From the cell containing the given text, extract its center point as [X, Y] coordinate. 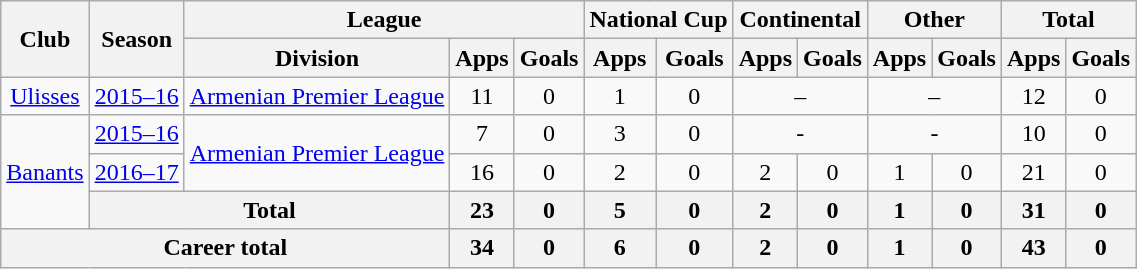
Season [136, 39]
Club [45, 39]
16 [482, 172]
Banants [45, 172]
Continental [800, 20]
National Cup [658, 20]
34 [482, 248]
Other [934, 20]
2016–17 [136, 172]
Career total [226, 248]
7 [482, 134]
Division [317, 58]
5 [620, 210]
12 [1033, 96]
43 [1033, 248]
10 [1033, 134]
3 [620, 134]
6 [620, 248]
21 [1033, 172]
Ulisses [45, 96]
23 [482, 210]
31 [1033, 210]
League [384, 20]
11 [482, 96]
